Determine the (X, Y) coordinate at the center of the cell enclosing the given text.  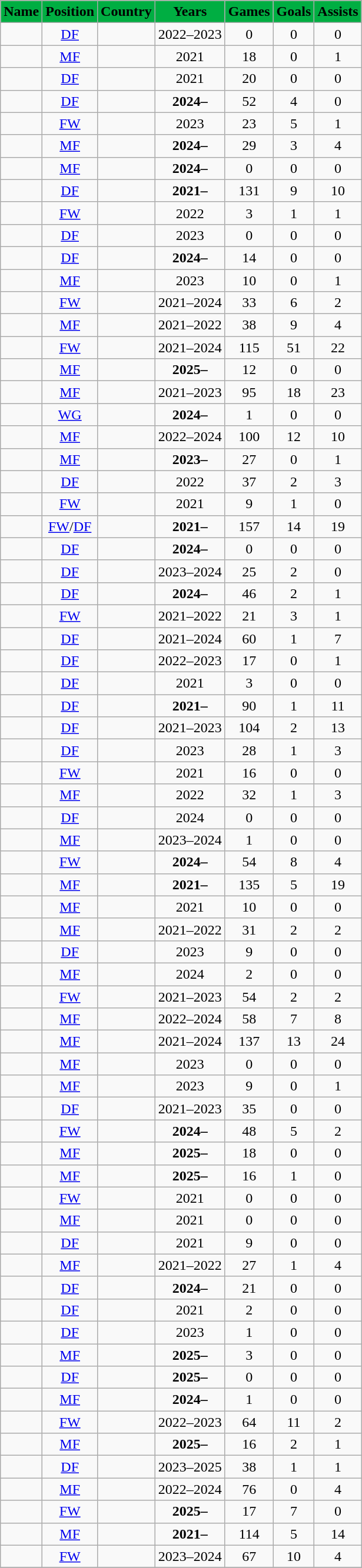
FW/DF (70, 526)
6 (294, 303)
Country (127, 12)
24 (338, 1042)
46 (249, 593)
Assists (338, 12)
114 (249, 1534)
32 (249, 795)
115 (249, 348)
60 (249, 638)
131 (249, 191)
35 (249, 1109)
52 (249, 101)
Position (70, 12)
Goals (294, 12)
22 (338, 348)
104 (249, 728)
WG (70, 415)
Games (249, 12)
90 (249, 706)
135 (249, 885)
29 (249, 146)
28 (249, 750)
2023–2025 (190, 1467)
37 (249, 482)
58 (249, 1019)
33 (249, 303)
20 (249, 79)
137 (249, 1042)
Name (21, 12)
67 (249, 1556)
76 (249, 1489)
157 (249, 526)
31 (249, 929)
51 (294, 348)
48 (249, 1131)
2023– (190, 459)
95 (249, 392)
25 (249, 571)
Years (190, 12)
64 (249, 1422)
100 (249, 437)
